From the cell containing the given text, extract its center point as (X, Y) coordinate. 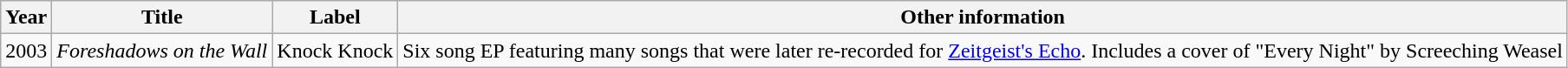
Knock Knock (335, 51)
Foreshadows on the Wall (162, 51)
Title (162, 17)
2003 (26, 51)
Label (335, 17)
Six song EP featuring many songs that were later re-recorded for Zeitgeist's Echo. Includes a cover of "Every Night" by Screeching Weasel (983, 51)
Year (26, 17)
Other information (983, 17)
